Output the [X, Y] coordinate of the center of the cell containing the given text.  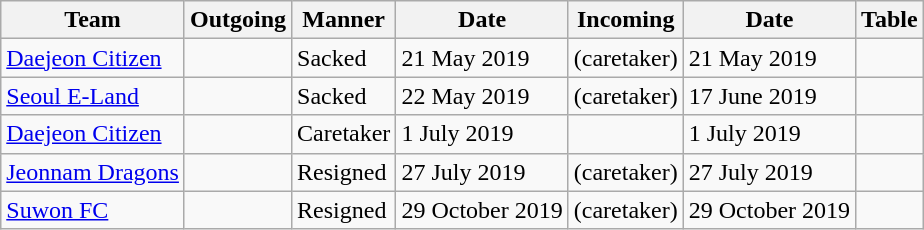
17 June 2019 [769, 96]
Seoul E-Land [93, 96]
Caretaker [344, 134]
Team [93, 20]
Incoming [626, 20]
Outgoing [238, 20]
Jeonnam Dragons [93, 172]
22 May 2019 [482, 96]
Manner [344, 20]
Table [890, 20]
Suwon FC [93, 210]
